From the cell containing the given text, extract its center point as [x, y] coordinate. 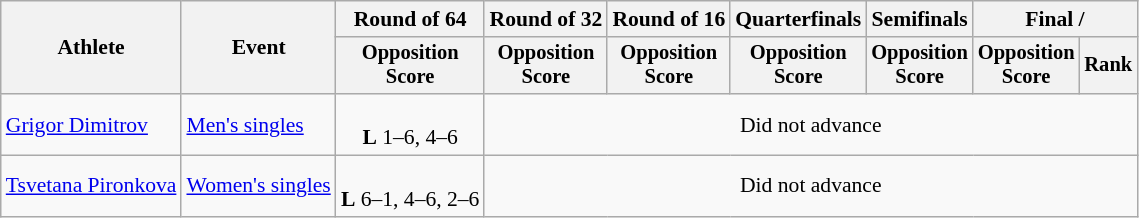
Round of 32 [546, 19]
Event [258, 48]
Round of 16 [668, 19]
Round of 64 [410, 19]
Quarterfinals [798, 19]
L 1–6, 4–6 [410, 124]
Final / [1055, 19]
Semifinals [920, 19]
Men's singles [258, 124]
L 6–1, 4–6, 2–6 [410, 186]
Tsvetana Pironkova [92, 186]
Rank [1108, 66]
Grigor Dimitrov [92, 124]
Women's singles [258, 186]
Athlete [92, 48]
